Return (X, Y) of the center of cell containing provided text 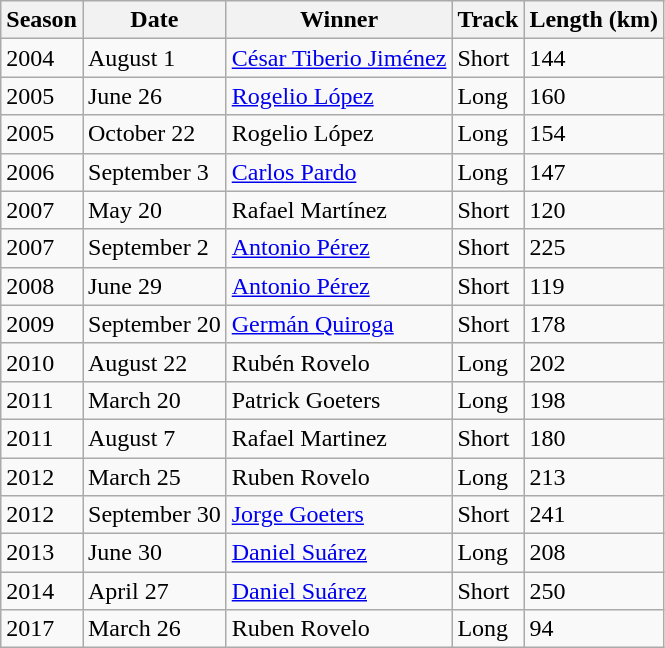
May 20 (154, 210)
2017 (42, 629)
208 (594, 553)
2014 (42, 591)
2009 (42, 324)
2013 (42, 553)
178 (594, 324)
Track (488, 20)
September 2 (154, 248)
94 (594, 629)
213 (594, 477)
2008 (42, 286)
March 26 (154, 629)
September 3 (154, 172)
Winner (339, 20)
César Tiberio Jiménez (339, 58)
June 29 (154, 286)
160 (594, 96)
2004 (42, 58)
202 (594, 362)
Patrick Goeters (339, 400)
144 (594, 58)
June 26 (154, 96)
September 30 (154, 515)
April 27 (154, 591)
154 (594, 134)
Rubén Rovelo (339, 362)
August 22 (154, 362)
Season (42, 20)
120 (594, 210)
2006 (42, 172)
Carlos Pardo (339, 172)
March 25 (154, 477)
June 30 (154, 553)
October 22 (154, 134)
September 20 (154, 324)
147 (594, 172)
August 7 (154, 438)
241 (594, 515)
Germán Quiroga (339, 324)
Rafael Martinez (339, 438)
Length (km) (594, 20)
225 (594, 248)
August 1 (154, 58)
198 (594, 400)
Rafael Martínez (339, 210)
180 (594, 438)
March 20 (154, 400)
2010 (42, 362)
119 (594, 286)
Date (154, 20)
Jorge Goeters (339, 515)
250 (594, 591)
